Scan for the cell matching the given text and deliver its (x, y) coordinate at center. 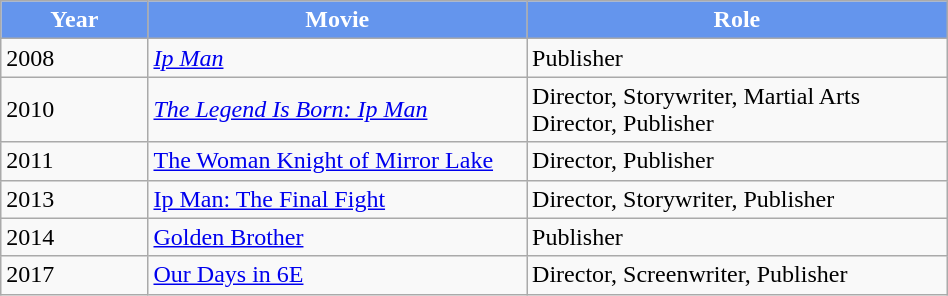
2017 (74, 275)
Role (738, 20)
2008 (74, 58)
2014 (74, 237)
Movie (338, 20)
The Woman Knight of Mirror Lake (338, 161)
Our Days in 6E (338, 275)
Ip Man (338, 58)
2010 (74, 110)
2013 (74, 199)
2011 (74, 161)
Golden Brother (338, 237)
Director, Publisher (738, 161)
Year (74, 20)
Director, Storywriter, Publisher (738, 199)
The Legend Is Born: Ip Man (338, 110)
Director, Screenwriter, Publisher (738, 275)
Ip Man: The Final Fight (338, 199)
Director, Storywriter, Martial Arts Director, Publisher (738, 110)
